For the text-containing cell, return its midpoint in (x, y) coordinate format. 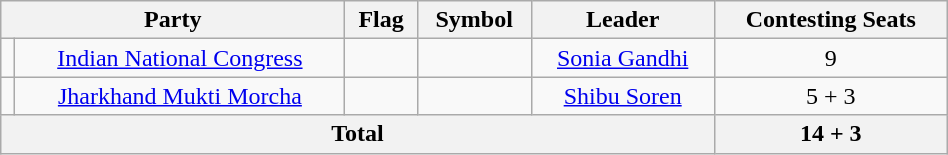
9 (830, 58)
Party (173, 20)
Leader (622, 20)
Contesting Seats (830, 20)
Symbol (474, 20)
Flag (382, 20)
Indian National Congress (180, 58)
5 + 3 (830, 96)
Shibu Soren (622, 96)
Sonia Gandhi (622, 58)
Jharkhand Mukti Morcha (180, 96)
14 + 3 (830, 134)
Total (358, 134)
